Search for the cell housing the specified text and yield its (x, y) center coordinate. 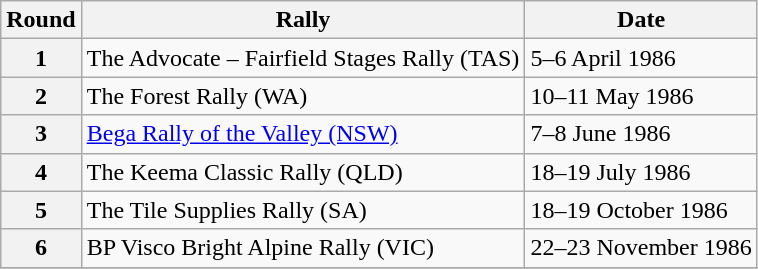
BP Visco Bright Alpine Rally (VIC) (303, 248)
10–11 May 1986 (641, 96)
4 (41, 172)
The Forest Rally (WA) (303, 96)
7–8 June 1986 (641, 134)
3 (41, 134)
Rally (303, 20)
5–6 April 1986 (641, 58)
Date (641, 20)
6 (41, 248)
The Tile Supplies Rally (SA) (303, 210)
18–19 July 1986 (641, 172)
5 (41, 210)
Round (41, 20)
22–23 November 1986 (641, 248)
2 (41, 96)
The Keema Classic Rally (QLD) (303, 172)
18–19 October 1986 (641, 210)
Bega Rally of the Valley (NSW) (303, 134)
The Advocate – Fairfield Stages Rally (TAS) (303, 58)
1 (41, 58)
